Determine the (x, y) coordinate at the center of the cell enclosing the given text.  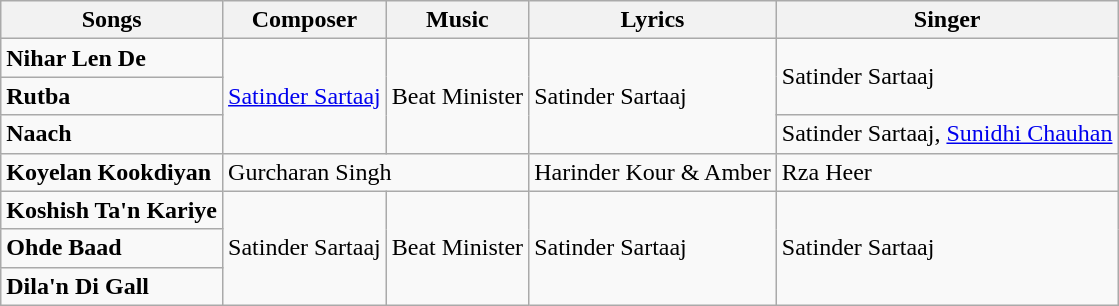
Music (457, 20)
Naach (112, 134)
Composer (305, 20)
Koyelan Kookdiyan (112, 172)
Nihar Len De (112, 58)
Songs (112, 20)
Lyrics (653, 20)
Dila'n Di Gall (112, 286)
Singer (947, 20)
Ohde Baad (112, 248)
Harinder Kour & Amber (653, 172)
Rutba (112, 96)
Gurcharan Singh (376, 172)
Rza Heer (947, 172)
Satinder Sartaaj, Sunidhi Chauhan (947, 134)
Koshish Ta'n Kariye (112, 210)
